Detect which cell encompasses the target text, then output its (X, Y) center coordinate. 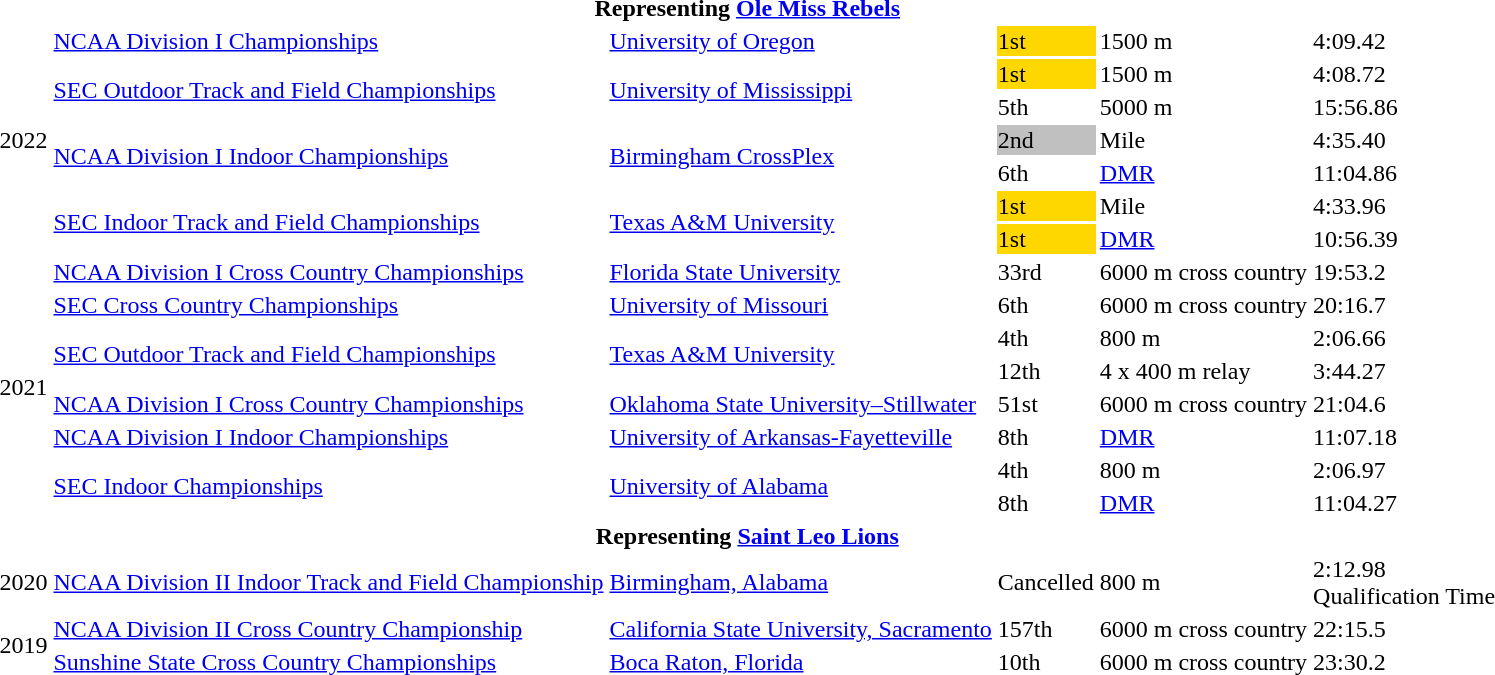
4 x 400 m relay (1203, 371)
Oklahoma State University–Stillwater (800, 404)
SEC Cross Country Championships (328, 305)
Florida State University (800, 272)
Birmingham CrossPlex (800, 156)
University of Mississippi (800, 90)
51st (1046, 404)
NCAA Division I Championships (328, 41)
5th (1046, 107)
SEC Indoor Track and Field Championships (328, 222)
157th (1046, 629)
Birmingham, Alabama (800, 582)
University of Arkansas-Fayetteville (800, 437)
University of Alabama (800, 486)
33rd (1046, 272)
2nd (1046, 140)
NCAA Division II Cross Country Championship (328, 629)
SEC Indoor Championships (328, 486)
12th (1046, 371)
University of Oregon (800, 41)
5000 m (1203, 107)
Cancelled (1046, 582)
NCAA Division II Indoor Track and Field Championship (328, 582)
California State University, Sacramento (800, 629)
University of Missouri (800, 305)
